Provide the [x, y] coordinate of the cell's center where the given text is located.  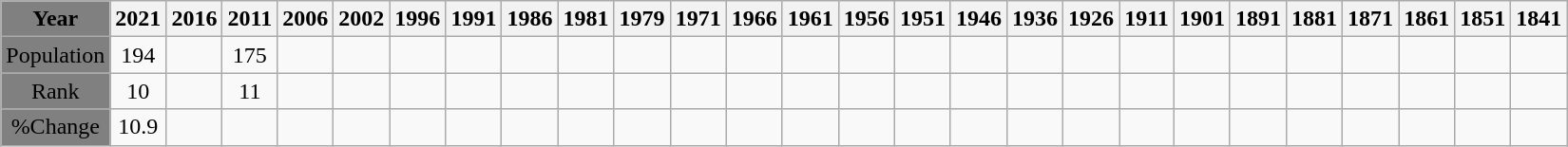
1911 [1147, 19]
1996 [418, 19]
10.9 [139, 127]
1901 [1201, 19]
1986 [530, 19]
175 [250, 55]
1936 [1036, 19]
1979 [642, 19]
Year [55, 19]
1961 [810, 19]
1956 [867, 19]
1871 [1370, 19]
%Change [55, 127]
2011 [250, 19]
Population [55, 55]
1946 [979, 19]
2016 [194, 19]
1981 [585, 19]
1971 [698, 19]
2021 [139, 19]
2002 [361, 19]
1861 [1427, 19]
1851 [1482, 19]
2006 [306, 19]
1891 [1258, 19]
1926 [1091, 19]
1881 [1315, 19]
194 [139, 55]
1951 [922, 19]
Rank [55, 91]
1841 [1539, 19]
1966 [755, 19]
10 [139, 91]
11 [250, 91]
1991 [473, 19]
